Capture the cell that displays the provided text and extract its (x, y) central coordinate. 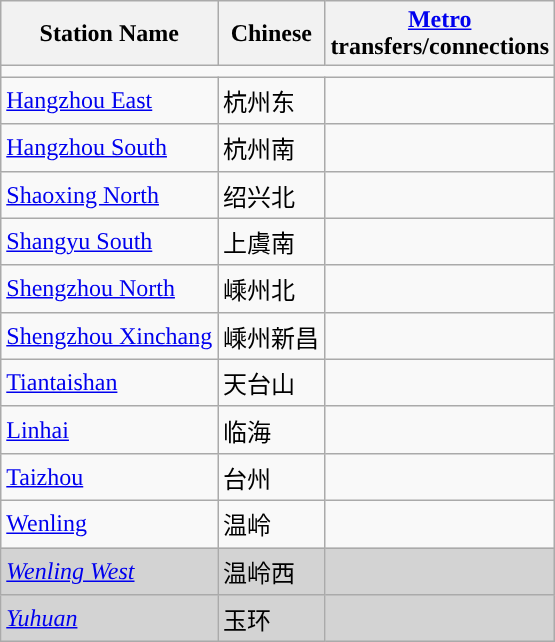
玉环 (272, 618)
Shangyu South (110, 242)
Station Name (110, 34)
Shengzhou North (110, 288)
Hangzhou South (110, 148)
嵊州新昌 (272, 336)
上虞南 (272, 242)
Tiantaishan (110, 382)
临海 (272, 430)
杭州南 (272, 148)
Hangzhou East (110, 100)
天台山 (272, 382)
温岭西 (272, 572)
台州 (272, 476)
嵊州北 (272, 288)
Shengzhou Xinchang (110, 336)
Yuhuan (110, 618)
Wenling West (110, 572)
Linhai (110, 430)
Shaoxing North (110, 194)
Taizhou (110, 476)
Chinese (272, 34)
Metrotransfers/connections (440, 34)
Wenling (110, 524)
杭州东 (272, 100)
温岭 (272, 524)
绍兴北 (272, 194)
